Extract the (x, y) coordinate from the center of the cell holding the provided text.  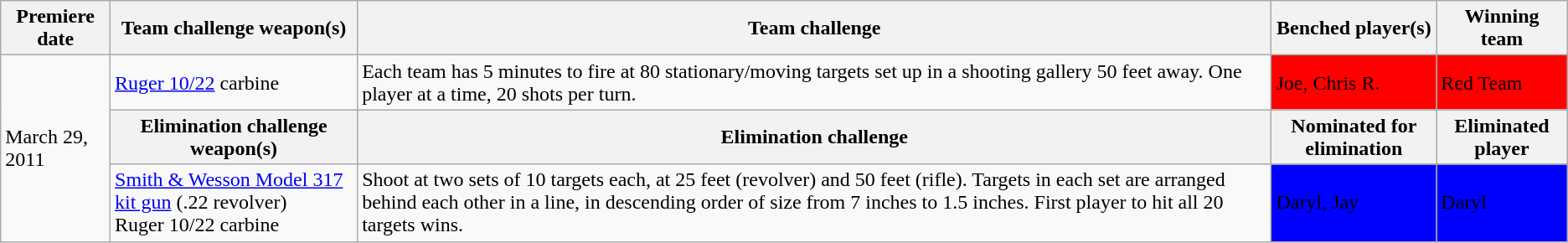
Ruger 10/22 carbine (235, 82)
Joe, Chris R. (1354, 82)
Each team has 5 minutes to fire at 80 stationary/moving targets set up in a shooting gallery 50 feet away. One player at a time, 20 shots per turn. (814, 82)
Elimination challenge (814, 137)
Team challenge weapon(s) (235, 28)
Team challenge (814, 28)
Daryl, Jay (1354, 203)
Red Team (1502, 82)
Winning team (1502, 28)
Nominated for elimination (1354, 137)
Premiere date (55, 28)
March 29, 2011 (55, 148)
Daryl (1502, 203)
Smith & Wesson Model 317 kit gun (.22 revolver)Ruger 10/22 carbine (235, 203)
Eliminated player (1502, 137)
Elimination challenge weapon(s) (235, 137)
Benched player(s) (1354, 28)
